Identify which cell holds the provided text, then report its [X, Y] central coordinate. 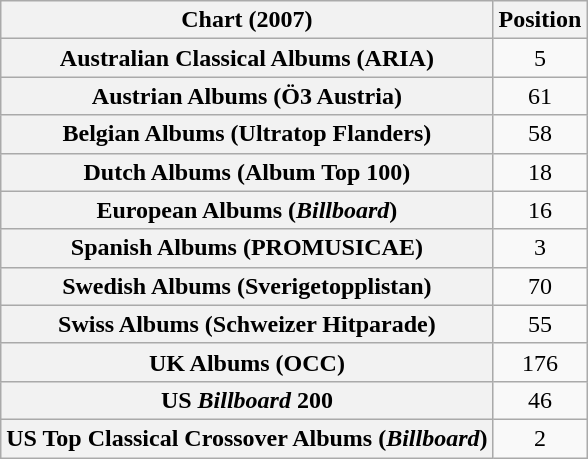
Chart (2007) [247, 20]
61 [540, 96]
Dutch Albums (Album Top 100) [247, 172]
5 [540, 58]
US Billboard 200 [247, 400]
UK Albums (OCC) [247, 362]
55 [540, 324]
Belgian Albums (Ultratop Flanders) [247, 134]
16 [540, 210]
European Albums (Billboard) [247, 210]
Australian Classical Albums (ARIA) [247, 58]
70 [540, 286]
18 [540, 172]
Position [540, 20]
US Top Classical Crossover Albums (Billboard) [247, 438]
58 [540, 134]
Swedish Albums (Sverigetopplistan) [247, 286]
Austrian Albums (Ö3 Austria) [247, 96]
2 [540, 438]
3 [540, 248]
Spanish Albums (PROMUSICAE) [247, 248]
46 [540, 400]
Swiss Albums (Schweizer Hitparade) [247, 324]
176 [540, 362]
